Pinpoint the cell where the given text exists, returning its [x, y] midpoint coordinate. 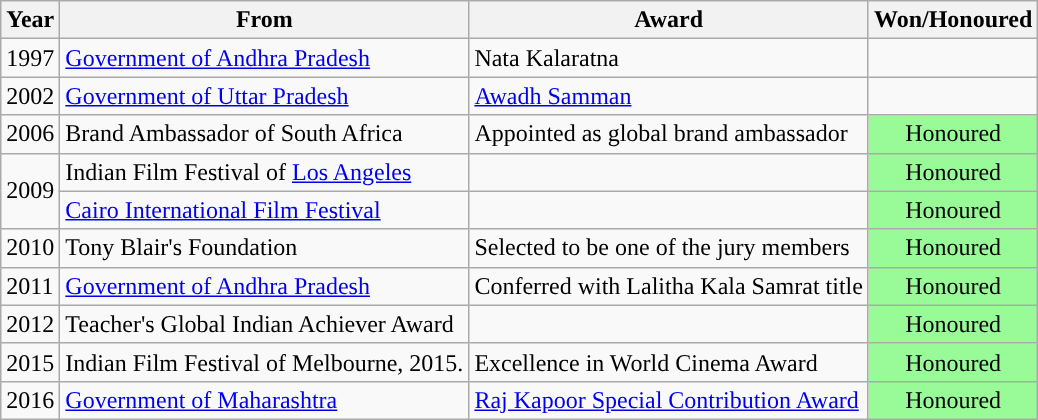
Conferred with Lalitha Kala Samrat title [669, 286]
Selected to be one of the jury members [669, 248]
Teacher's Global Indian Achiever Award [264, 324]
2016 [30, 400]
Government of Uttar Pradesh [264, 96]
Indian Film Festival of Los Angeles [264, 172]
Nata Kalaratna [669, 58]
Brand Ambassador of South Africa [264, 134]
Government of Maharashtra [264, 400]
Excellence in World Cinema Award [669, 362]
From [264, 20]
2006 [30, 134]
2009 [30, 191]
2010 [30, 248]
Appointed as global brand ambassador [669, 134]
2011 [30, 286]
Indian Film Festival of Melbourne, 2015. [264, 362]
Awadh Samman [669, 96]
Award [669, 20]
Year [30, 20]
2015 [30, 362]
Won/Honoured [952, 20]
2012 [30, 324]
Cairo International Film Festival [264, 210]
Raj Kapoor Special Contribution Award [669, 400]
Tony Blair's Foundation [264, 248]
2002 [30, 96]
1997 [30, 58]
